Search for the cell housing the specified text and yield its [X, Y] center coordinate. 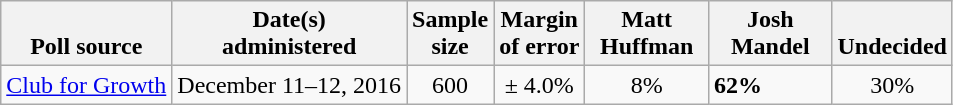
Poll source [86, 34]
30% [892, 85]
Date(s)administered [290, 34]
600 [450, 85]
JoshMandel [770, 34]
December 11–12, 2016 [290, 85]
Marginof error [540, 34]
MattHuffman [647, 34]
Samplesize [450, 34]
Club for Growth [86, 85]
± 4.0% [540, 85]
Undecided [892, 34]
8% [647, 85]
62% [770, 85]
